Search for the cell housing the specified text and yield its (x, y) center coordinate. 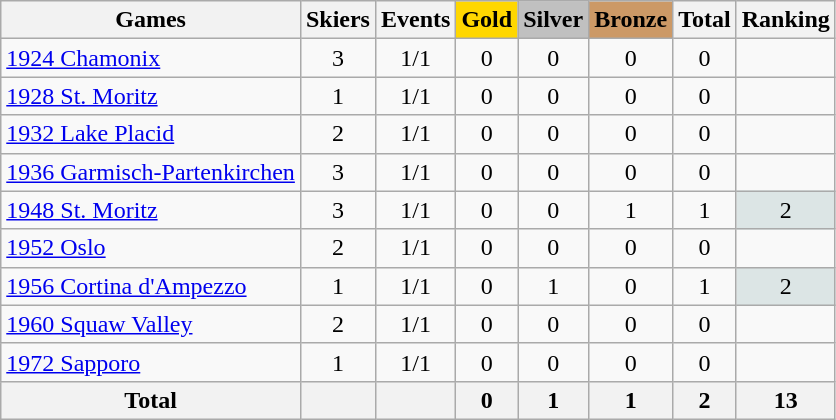
Ranking (786, 20)
Gold (487, 20)
1960 Squaw Valley (151, 324)
1936 Garmisch-Partenkirchen (151, 172)
1924 Chamonix (151, 58)
Silver (554, 20)
1972 Sapporo (151, 362)
13 (786, 400)
1956 Cortina d'Ampezzo (151, 286)
Games (151, 20)
1948 St. Moritz (151, 210)
Bronze (631, 20)
1952 Oslo (151, 248)
Skiers (338, 20)
1928 St. Moritz (151, 96)
Events (415, 20)
1932 Lake Placid (151, 134)
